Determine the [x, y] coordinate at the center of the cell enclosing the given text.  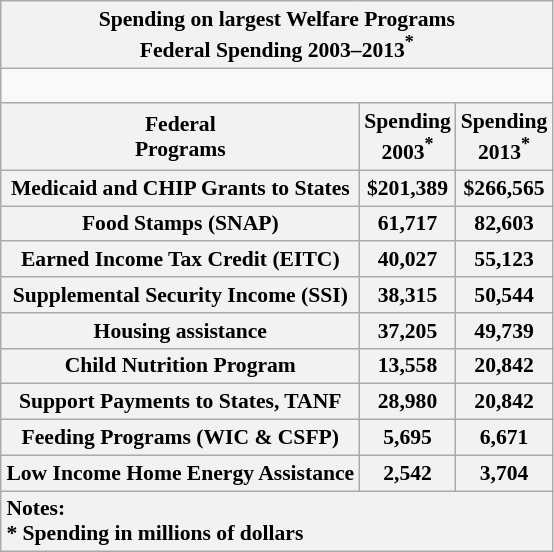
Spending on largest Welfare ProgramsFederal Spending 2003–2013* [276, 34]
50,544 [504, 295]
Feeding Programs (WIC & CSFP) [180, 437]
FederalPrograms [180, 136]
2,542 [408, 473]
Earned Income Tax Credit (EITC) [180, 259]
37,205 [408, 331]
Notes:* Spending in millions of dollars [276, 522]
Housing assistance [180, 331]
82,603 [504, 224]
Spending2003* [408, 136]
55,123 [504, 259]
Spending2013* [504, 136]
61,717 [408, 224]
40,027 [408, 259]
Supplemental Security Income (SSI) [180, 295]
5,695 [408, 437]
38,315 [408, 295]
3,704 [504, 473]
$266,565 [504, 188]
49,739 [504, 331]
28,980 [408, 402]
13,558 [408, 366]
Child Nutrition Program [180, 366]
Low Income Home Energy Assistance [180, 473]
$201,389 [408, 188]
Food Stamps (SNAP) [180, 224]
6,671 [504, 437]
Support Payments to States, TANF [180, 402]
Medicaid and CHIP Grants to States [180, 188]
